Extract the (x, y) coordinate from the center of the cell holding the provided text.  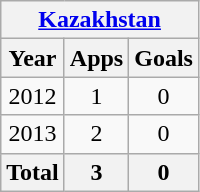
Goals (164, 58)
3 (96, 172)
Total (33, 172)
2 (96, 134)
1 (96, 96)
Year (33, 58)
Kazakhstan (100, 20)
2013 (33, 134)
Apps (96, 58)
2012 (33, 96)
